Capture the cell that displays the provided text and extract its [x, y] central coordinate. 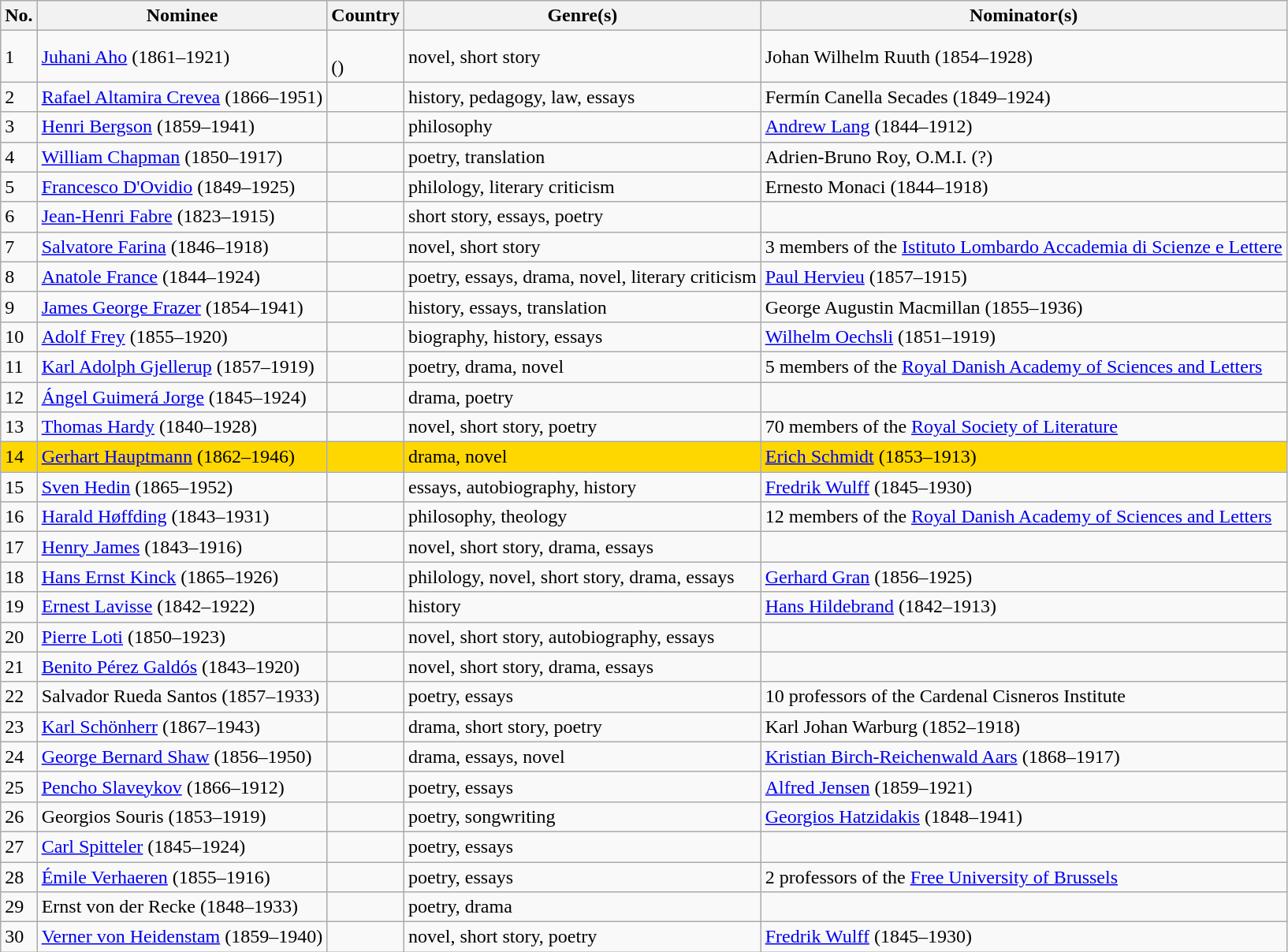
Salvatore Farina (1846–1918) [182, 247]
Georgios Hatzidakis (1848–1941) [1023, 816]
poetry, drama [583, 907]
history, pedagogy, law, essays [583, 97]
No. [19, 16]
Gerhart Hauptmann (1862–1946) [182, 457]
Alfred Jensen (1859–1921) [1023, 787]
Henry James (1843–1916) [182, 547]
Ángel Guimerá Jorge (1845–1924) [182, 396]
novel, short story, autobiography, essays [583, 637]
history, essays, translation [583, 307]
Karl Schönherr (1867–1943) [182, 727]
Émile Verhaeren (1855–1916) [182, 877]
drama, poetry [583, 396]
philosophy [583, 127]
19 [19, 607]
3 [19, 127]
Fermín Canella Secades (1849–1924) [1023, 97]
18 [19, 577]
philology, novel, short story, drama, essays [583, 577]
Nominator(s) [1023, 16]
Paul Hervieu (1857–1915) [1023, 277]
George Augustin Macmillan (1855–1936) [1023, 307]
Nominee [182, 16]
William Chapman (1850–1917) [182, 157]
24 [19, 757]
Erich Schmidt (1853–1913) [1023, 457]
Hans Hildebrand (1842–1913) [1023, 607]
3 members of the Istituto Lombardo Accademia di Scienze e Lettere [1023, 247]
Adolf Frey (1855–1920) [182, 337]
Ernst von der Recke (1848–1933) [182, 907]
2 [19, 97]
Pencho Slaveykov (1866–1912) [182, 787]
Pierre Loti (1850–1923) [182, 637]
8 [19, 277]
short story, essays, poetry [583, 217]
Harald Høffding (1843–1931) [182, 517]
5 members of the Royal Danish Academy of Sciences and Letters [1023, 366]
5 [19, 187]
Gerhard Gran (1856–1925) [1023, 577]
Ernest Lavisse (1842–1922) [182, 607]
Andrew Lang (1844–1912) [1023, 127]
Rafael Altamira Crevea (1866–1951) [182, 97]
drama, essays, novel [583, 757]
Adrien-Bruno Roy, O.M.I. (?) [1023, 157]
Henri Bergson (1859–1941) [182, 127]
drama, short story, poetry [583, 727]
Sven Hedin (1865–1952) [182, 487]
70 members of the Royal Society of Literature [1023, 427]
philosophy, theology [583, 517]
Benito Pérez Galdós (1843–1920) [182, 667]
philology, literary criticism [583, 187]
() [366, 57]
4 [19, 157]
Johan Wilhelm Ruuth (1854–1928) [1023, 57]
10 professors of the Cardenal Cisneros Institute [1023, 697]
14 [19, 457]
essays, autobiography, history [583, 487]
poetry, translation [583, 157]
6 [19, 217]
drama, novel [583, 457]
Francesco D'Ovidio (1849–1925) [182, 187]
26 [19, 816]
Jean-Henri Fabre (1823–1915) [182, 217]
history [583, 607]
poetry, drama, novel [583, 366]
poetry, essays, drama, novel, literary criticism [583, 277]
16 [19, 517]
Verner von Heidenstam (1859–1940) [182, 937]
7 [19, 247]
30 [19, 937]
29 [19, 907]
Hans Ernst Kinck (1865–1926) [182, 577]
15 [19, 487]
28 [19, 877]
10 [19, 337]
Karl Adolph Gjellerup (1857–1919) [182, 366]
20 [19, 637]
12 [19, 396]
Karl Johan Warburg (1852–1918) [1023, 727]
Georgios Souris (1853–1919) [182, 816]
12 members of the Royal Danish Academy of Sciences and Letters [1023, 517]
21 [19, 667]
Ernesto Monaci (1844–1918) [1023, 187]
22 [19, 697]
James George Frazer (1854–1941) [182, 307]
Wilhelm Oechsli (1851–1919) [1023, 337]
23 [19, 727]
2 professors of the Free University of Brussels [1023, 877]
9 [19, 307]
Carl Spitteler (1845–1924) [182, 846]
Country [366, 16]
Genre(s) [583, 16]
biography, history, essays [583, 337]
13 [19, 427]
George Bernard Shaw (1856–1950) [182, 757]
Anatole France (1844–1924) [182, 277]
Juhani Aho (1861–1921) [182, 57]
Kristian Birch-Reichenwald Aars (1868–1917) [1023, 757]
17 [19, 547]
Salvador Rueda Santos (1857–1933) [182, 697]
27 [19, 846]
11 [19, 366]
Thomas Hardy (1840–1928) [182, 427]
25 [19, 787]
poetry, songwriting [583, 816]
1 [19, 57]
